Pinpoint the cell where the given text exists, returning its [x, y] midpoint coordinate. 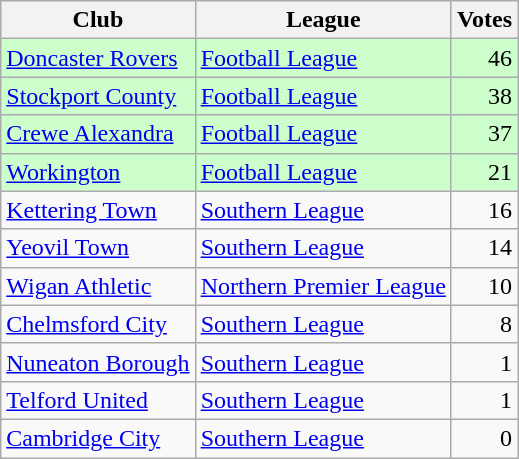
Cambridge City [98, 438]
10 [484, 286]
Kettering Town [98, 210]
Workington [98, 172]
8 [484, 324]
Northern Premier League [323, 286]
14 [484, 248]
21 [484, 172]
League [323, 20]
Stockport County [98, 96]
Crewe Alexandra [98, 134]
Yeovil Town [98, 248]
Votes [484, 20]
Doncaster Rovers [98, 58]
Chelmsford City [98, 324]
Wigan Athletic [98, 286]
Nuneaton Borough [98, 362]
0 [484, 438]
16 [484, 210]
Club [98, 20]
46 [484, 58]
37 [484, 134]
Telford United [98, 400]
38 [484, 96]
